Find where the given text appears and provide that cell's center as [X, Y] coordinate. 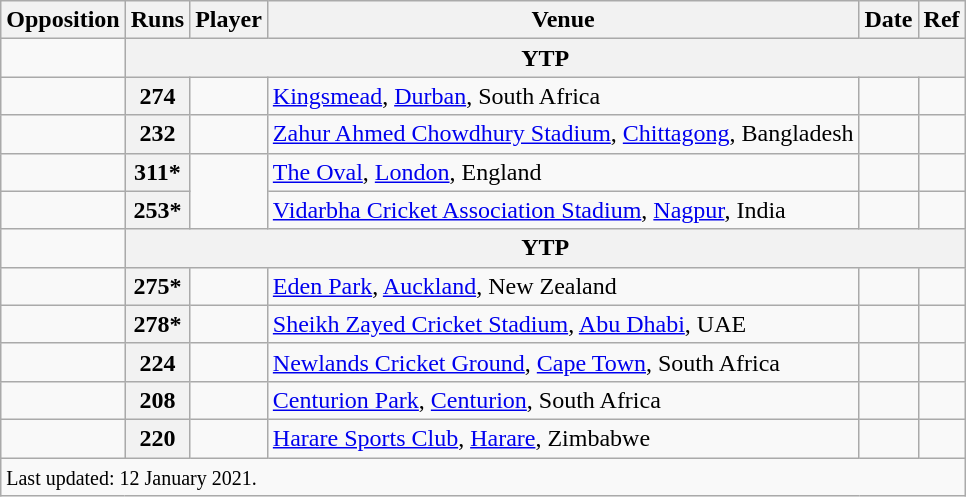
Newlands Cricket Ground, Cape Town, South Africa [563, 362]
Date [888, 20]
The Oval, London, England [563, 172]
311* [157, 172]
Player [229, 20]
275* [157, 286]
Zahur Ahmed Chowdhury Stadium, Chittagong, Bangladesh [563, 134]
Centurion Park, Centurion, South Africa [563, 400]
274 [157, 96]
Last updated: 12 January 2021. [483, 477]
278* [157, 324]
Eden Park, Auckland, New Zealand [563, 286]
232 [157, 134]
224 [157, 362]
Harare Sports Club, Harare, Zimbabwe [563, 438]
Vidarbha Cricket Association Stadium, Nagpur, India [563, 210]
Venue [563, 20]
Opposition [63, 20]
220 [157, 438]
Kingsmead, Durban, South Africa [563, 96]
253* [157, 210]
Runs [157, 20]
208 [157, 400]
Ref [942, 20]
Sheikh Zayed Cricket Stadium, Abu Dhabi, UAE [563, 324]
